Provide the (X, Y) coordinate of the cell's center where the given text is located.  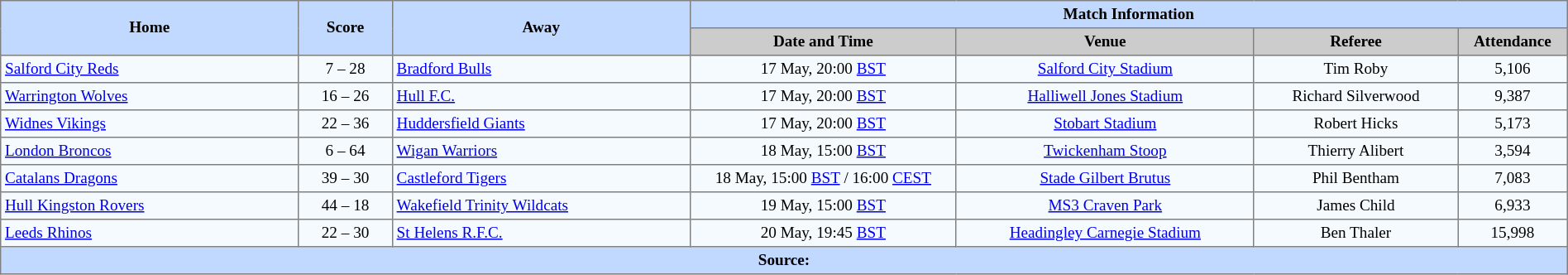
Match Information (1128, 15)
5,173 (1513, 124)
Home (150, 28)
22 – 30 (346, 234)
18 May, 15:00 BST / 16:00 CEST (823, 179)
Leeds Rhinos (150, 234)
Catalans Dragons (150, 179)
Wakefield Trinity Wildcats (541, 205)
20 May, 19:45 BST (823, 234)
7,083 (1513, 179)
3,594 (1513, 151)
Tim Roby (1355, 70)
Thierry Alibert (1355, 151)
Score (346, 28)
MS3 Craven Park (1105, 205)
Twickenham Stoop (1105, 151)
5,106 (1513, 70)
James Child (1355, 205)
Venue (1105, 41)
Attendance (1513, 41)
Widnes Vikings (150, 124)
9,387 (1513, 96)
Hull Kingston Rovers (150, 205)
Wigan Warriors (541, 151)
Phil Bentham (1355, 179)
Warrington Wolves (150, 96)
Headingley Carnegie Stadium (1105, 234)
Stobart Stadium (1105, 124)
London Broncos (150, 151)
Castleford Tigers (541, 179)
Salford City Stadium (1105, 70)
44 – 18 (346, 205)
19 May, 15:00 BST (823, 205)
15,998 (1513, 234)
Away (541, 28)
Robert Hicks (1355, 124)
6,933 (1513, 205)
6 – 64 (346, 151)
Date and Time (823, 41)
Halliwell Jones Stadium (1105, 96)
39 – 30 (346, 179)
Salford City Reds (150, 70)
16 – 26 (346, 96)
St Helens R.F.C. (541, 234)
Source: (784, 260)
Richard Silverwood (1355, 96)
22 – 36 (346, 124)
Ben Thaler (1355, 234)
Bradford Bulls (541, 70)
Huddersfield Giants (541, 124)
7 – 28 (346, 70)
Hull F.C. (541, 96)
Referee (1355, 41)
Stade Gilbert Brutus (1105, 179)
18 May, 15:00 BST (823, 151)
